Identify which cell holds the provided text, then report its (X, Y) central coordinate. 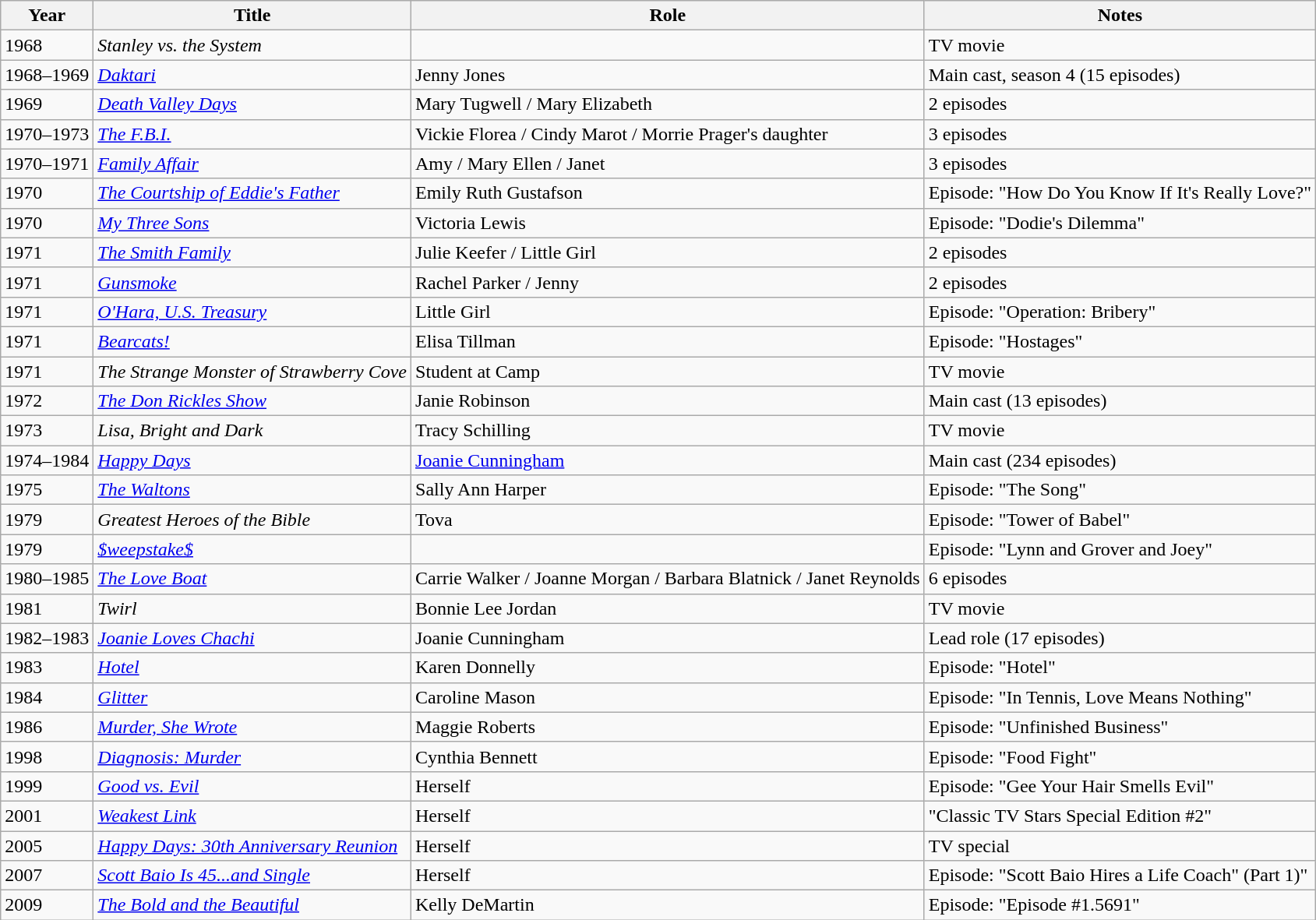
Episode: "Episode #1.5691" (1120, 905)
Happy Days: 30th Anniversary Reunion (252, 845)
Rachel Parker / Jenny (669, 282)
Main cast (234 episodes) (1120, 460)
2005 (47, 845)
Twirl (252, 608)
Episode: "Lynn and Grover and Joey" (1120, 549)
Hotel (252, 668)
Family Affair (252, 164)
Joanie Loves Chachi (252, 638)
1974–1984 (47, 460)
Episode: "Hotel" (1120, 668)
Greatest Heroes of the Bible (252, 520)
1984 (47, 697)
Episode: "Hostages" (1120, 341)
Little Girl (669, 312)
Daktari (252, 75)
1986 (47, 727)
Elisa Tillman (669, 341)
Lead role (17 episodes) (1120, 638)
Glitter (252, 697)
Main cast, season 4 (15 episodes) (1120, 75)
Lisa, Bright and Dark (252, 431)
Episode: "Dodie's Dilemma" (1120, 223)
Bonnie Lee Jordan (669, 608)
1972 (47, 401)
The Courtship of Eddie's Father (252, 193)
1975 (47, 490)
Student at Camp (669, 372)
Victoria Lewis (669, 223)
1970–1971 (47, 164)
Episode: "Scott Baio Hires a Life Coach" (Part 1)" (1120, 876)
The F.B.I. (252, 134)
Stanley vs. the System (252, 45)
Murder, She Wrote (252, 727)
2009 (47, 905)
Maggie Roberts (669, 727)
Caroline Mason (669, 697)
$weepstake$ (252, 549)
Julie Keefer / Little Girl (669, 252)
Mary Tugwell / Mary Elizabeth (669, 104)
Death Valley Days (252, 104)
Title (252, 16)
1983 (47, 668)
Happy Days (252, 460)
Amy / Mary Ellen / Janet (669, 164)
Bearcats! (252, 341)
Weakest Link (252, 816)
2007 (47, 876)
1982–1983 (47, 638)
1981 (47, 608)
Kelly DeMartin (669, 905)
O'Hara, U.S. Treasury (252, 312)
Good vs. Evil (252, 786)
Episode: "Gee Your Hair Smells Evil" (1120, 786)
1973 (47, 431)
1970–1973 (47, 134)
The Strange Monster of Strawberry Cove (252, 372)
"Classic TV Stars Special Edition #2" (1120, 816)
Notes (1120, 16)
Carrie Walker / Joanne Morgan / Barbara Blatnick / Janet Reynolds (669, 579)
Episode: "How Do You Know If It's Really Love?" (1120, 193)
The Smith Family (252, 252)
1998 (47, 756)
1969 (47, 104)
Diagnosis: Murder (252, 756)
6 episodes (1120, 579)
Episode: "In Tennis, Love Means Nothing" (1120, 697)
Episode: "Food Fight" (1120, 756)
Role (669, 16)
The Waltons (252, 490)
My Three Sons (252, 223)
Episode: "Operation: Bribery" (1120, 312)
Cynthia Bennett (669, 756)
Jenny Jones (669, 75)
Episode: "The Song" (1120, 490)
The Love Boat (252, 579)
Year (47, 16)
1999 (47, 786)
The Bold and the Beautiful (252, 905)
1968 (47, 45)
Vickie Florea / Cindy Marot / Morrie Prager's daughter (669, 134)
The Don Rickles Show (252, 401)
Janie Robinson (669, 401)
2001 (47, 816)
Sally Ann Harper (669, 490)
TV special (1120, 845)
Main cast (13 episodes) (1120, 401)
Scott Baio Is 45...and Single (252, 876)
Emily Ruth Gustafson (669, 193)
Tova (669, 520)
Episode: "Unfinished Business" (1120, 727)
Episode: "Tower of Babel" (1120, 520)
Karen Donnelly (669, 668)
1968–1969 (47, 75)
1980–1985 (47, 579)
Gunsmoke (252, 282)
Tracy Schilling (669, 431)
